Detect which cell encompasses the target text, then output its (X, Y) center coordinate. 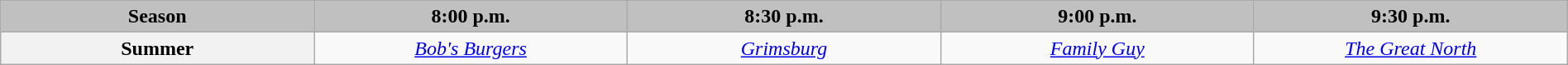
Bob's Burgers (471, 48)
Family Guy (1097, 48)
Season (157, 17)
The Great North (1411, 48)
8:00 p.m. (471, 17)
9:30 p.m. (1411, 17)
8:30 p.m. (784, 17)
Grimsburg (784, 48)
Summer (157, 48)
9:00 p.m. (1097, 17)
